Return the [X, Y] coordinate for the center point of the cell that contains the specified text.  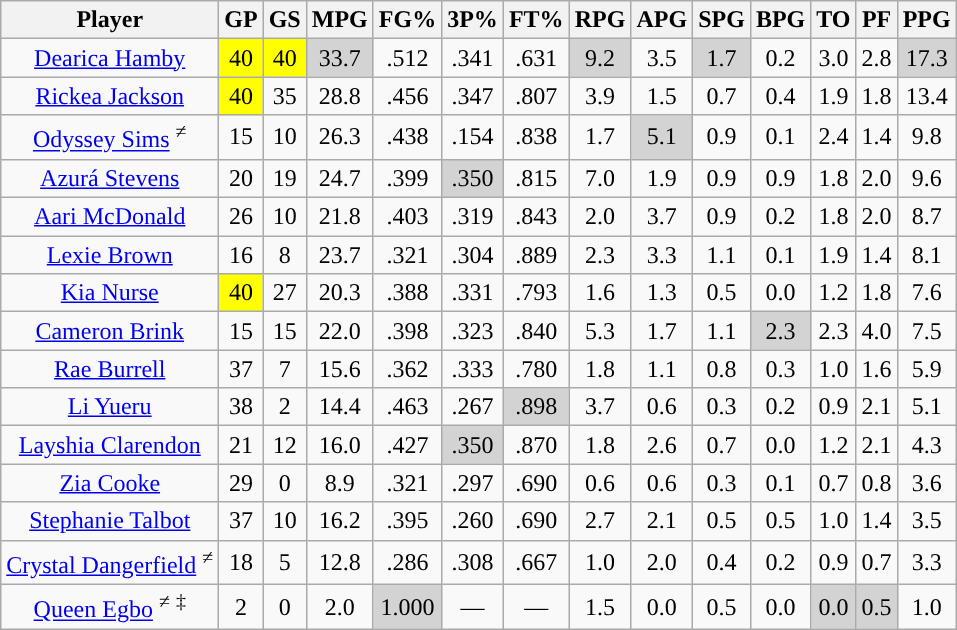
20 [241, 178]
.427 [407, 445]
33.7 [340, 58]
PPG [926, 20]
Zia Cooke [110, 483]
Stephanie Talbot [110, 521]
Odyssey Sims ≠ [110, 138]
.333 [473, 369]
16 [241, 255]
9.8 [926, 138]
.403 [407, 217]
.840 [536, 331]
16.2 [340, 521]
3.6 [926, 483]
.838 [536, 138]
BPG [780, 20]
21.8 [340, 217]
.843 [536, 217]
28.8 [340, 96]
.889 [536, 255]
1.3 [662, 293]
8 [284, 255]
Dearica Hamby [110, 58]
Kia Nurse [110, 293]
7.5 [926, 331]
.286 [407, 562]
15.6 [340, 369]
Cameron Brink [110, 331]
20.3 [340, 293]
Layshia Clarendon [110, 445]
.780 [536, 369]
17.3 [926, 58]
12.8 [340, 562]
7.6 [926, 293]
21 [241, 445]
.260 [473, 521]
.304 [473, 255]
7.0 [600, 178]
.395 [407, 521]
2.8 [876, 58]
.631 [536, 58]
18 [241, 562]
.154 [473, 138]
23.7 [340, 255]
8.7 [926, 217]
.388 [407, 293]
GS [284, 20]
5 [284, 562]
.512 [407, 58]
Azurá Stevens [110, 178]
29 [241, 483]
27 [284, 293]
.331 [473, 293]
Crystal Dangerfield ≠ [110, 562]
APG [662, 20]
.398 [407, 331]
35 [284, 96]
.438 [407, 138]
.399 [407, 178]
FT% [536, 20]
Rae Burrell [110, 369]
TO [834, 20]
.463 [407, 407]
4.3 [926, 445]
GP [241, 20]
RPG [600, 20]
.347 [473, 96]
Li Yueru [110, 407]
16.0 [340, 445]
SPG [722, 20]
.807 [536, 96]
Queen Egbo ≠ ‡ [110, 608]
FG% [407, 20]
.362 [407, 369]
.297 [473, 483]
22.0 [340, 331]
3P% [473, 20]
7 [284, 369]
24.7 [340, 178]
.341 [473, 58]
.870 [536, 445]
8.1 [926, 255]
2.4 [834, 138]
2.6 [662, 445]
19 [284, 178]
.267 [473, 407]
Aari McDonald [110, 217]
MPG [340, 20]
26 [241, 217]
4.0 [876, 331]
9.2 [600, 58]
.308 [473, 562]
Lexie Brown [110, 255]
26.3 [340, 138]
Player [110, 20]
12 [284, 445]
38 [241, 407]
5.9 [926, 369]
2.7 [600, 521]
PF [876, 20]
.319 [473, 217]
9.6 [926, 178]
.667 [536, 562]
8.9 [340, 483]
3.0 [834, 58]
1.000 [407, 608]
5.3 [600, 331]
.323 [473, 331]
13.4 [926, 96]
Rickea Jackson [110, 96]
.456 [407, 96]
.898 [536, 407]
3.9 [600, 96]
14.4 [340, 407]
.815 [536, 178]
.793 [536, 293]
